Capture the cell that displays the provided text and extract its (x, y) central coordinate. 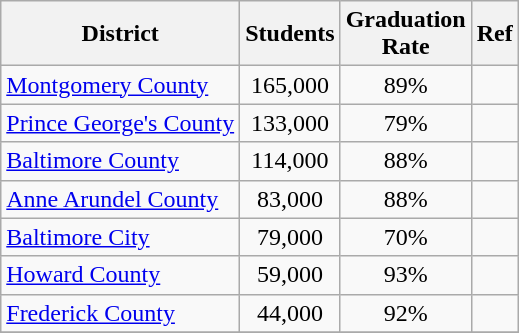
165,000 (290, 85)
70% (406, 237)
Prince George's County (120, 123)
Students (290, 34)
Graduation Rate (406, 34)
79,000 (290, 237)
District (120, 34)
59,000 (290, 275)
Howard County (120, 275)
Ref (494, 34)
133,000 (290, 123)
Montgomery County (120, 85)
Baltimore City (120, 237)
79% (406, 123)
114,000 (290, 161)
92% (406, 313)
Anne Arundel County (120, 199)
93% (406, 275)
Baltimore County (120, 161)
89% (406, 85)
44,000 (290, 313)
83,000 (290, 199)
Frederick County (120, 313)
